Detect which cell encompasses the target text, then output its [X, Y] center coordinate. 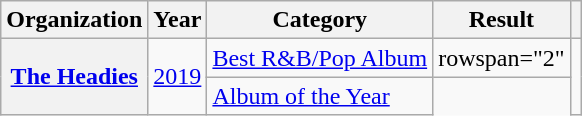
2019 [178, 77]
The Headies [74, 77]
Year [178, 20]
Best R&B/Pop Album [320, 58]
Album of the Year [320, 96]
Category [320, 20]
rowspan="2" [502, 58]
Organization [74, 20]
Result [502, 20]
